Extract the [X, Y] coordinate from the center of the cell holding the provided text.  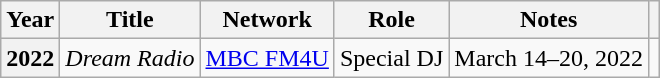
Special DJ [391, 58]
Year [30, 20]
Notes [549, 20]
MBC FM4U [267, 58]
Dream Radio [130, 58]
Role [391, 20]
March 14–20, 2022 [549, 58]
Title [130, 20]
2022 [30, 58]
Network [267, 20]
